Scan for the cell matching the given text and deliver its (x, y) coordinate at center. 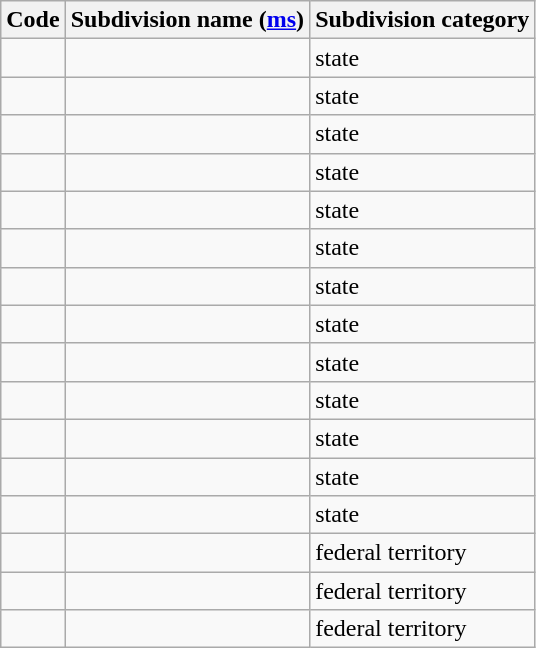
Code (33, 20)
Subdivision category (422, 20)
Subdivision name (ms) (187, 20)
